Return the [x, y] coordinate for the center point of the cell that contains the specified text.  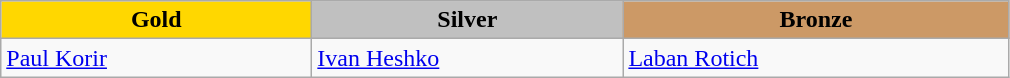
Laban Rotich [816, 58]
Silver [468, 20]
Paul Korir [156, 58]
Bronze [816, 20]
Gold [156, 20]
Ivan Heshko [468, 58]
